From the cell containing the given text, extract its center point as [x, y] coordinate. 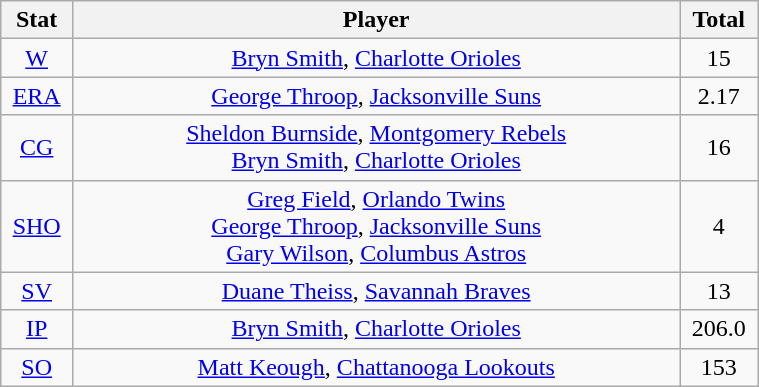
SV [37, 291]
ERA [37, 96]
2.17 [719, 96]
Greg Field, Orlando Twins George Throop, Jacksonville Suns Gary Wilson, Columbus Astros [376, 226]
15 [719, 58]
SHO [37, 226]
16 [719, 148]
Sheldon Burnside, Montgomery Rebels Bryn Smith, Charlotte Orioles [376, 148]
153 [719, 367]
13 [719, 291]
Duane Theiss, Savannah Braves [376, 291]
Player [376, 20]
Total [719, 20]
Matt Keough, Chattanooga Lookouts [376, 367]
Stat [37, 20]
206.0 [719, 329]
4 [719, 226]
George Throop, Jacksonville Suns [376, 96]
W [37, 58]
SO [37, 367]
IP [37, 329]
CG [37, 148]
